From the cell containing the given text, extract its center point as (X, Y) coordinate. 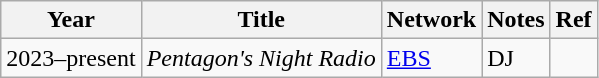
EBS (431, 58)
DJ (516, 58)
Pentagon's Night Radio (261, 58)
2023–present (71, 58)
Title (261, 20)
Notes (516, 20)
Year (71, 20)
Ref (574, 20)
Network (431, 20)
